For the text-containing cell, return its midpoint in (X, Y) coordinate format. 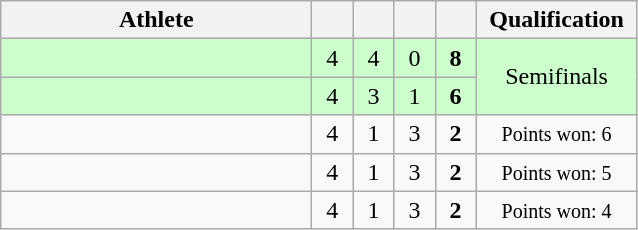
Points won: 4 (556, 210)
Qualification (556, 20)
8 (456, 58)
Athlete (156, 20)
6 (456, 96)
Points won: 5 (556, 172)
Semifinals (556, 77)
Points won: 6 (556, 134)
0 (414, 58)
